Locate the cell with the specified text and output its [x, y] center coordinate. 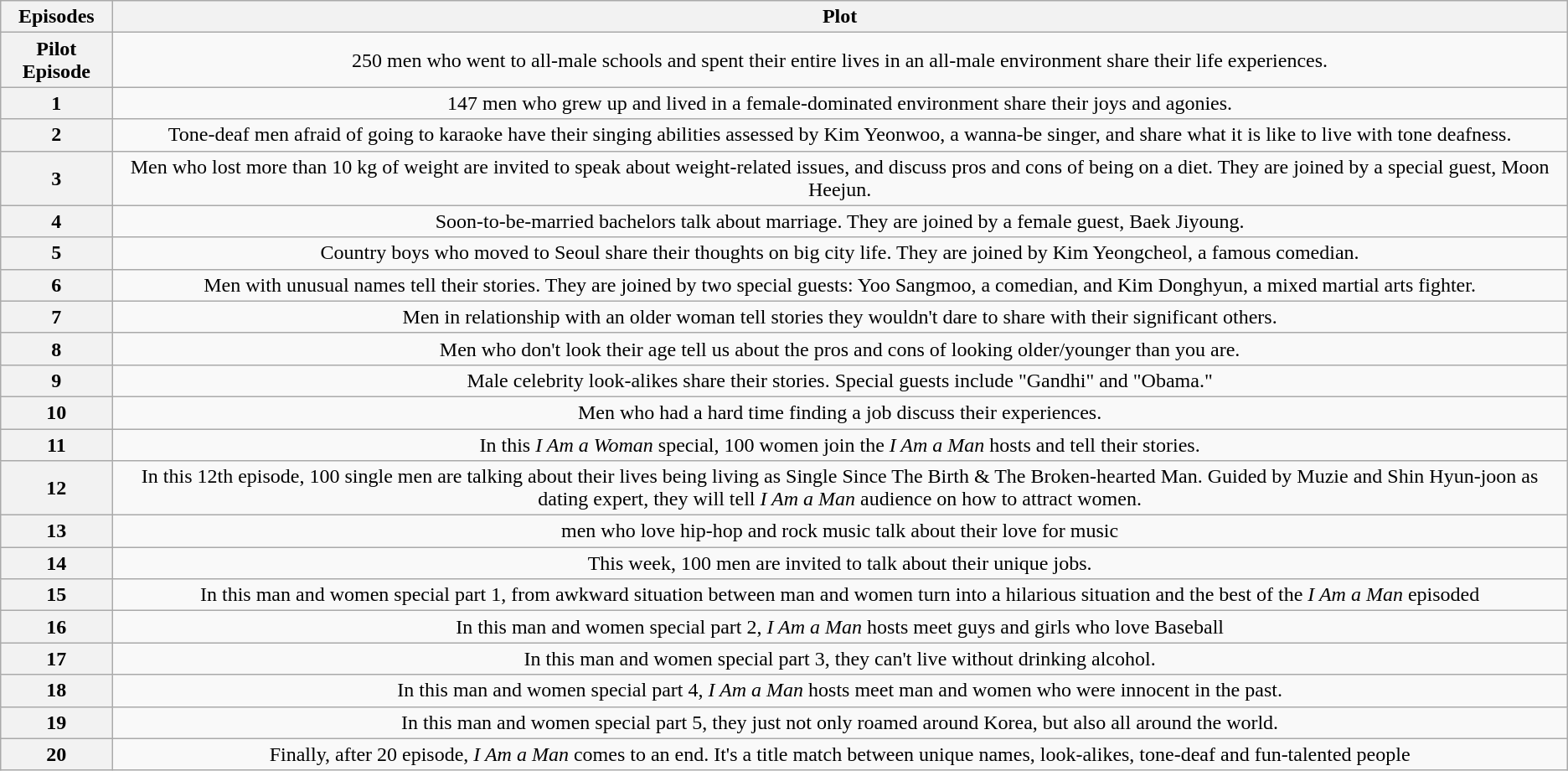
11 [57, 445]
250 men who went to all-male schools and spent their entire lives in an all-male environment share their life experiences. [839, 60]
In this man and women special part 2, I Am a Man hosts meet guys and girls who love Baseball [839, 627]
Male celebrity look-alikes share their stories. Special guests include "Gandhi" and "Obama." [839, 380]
This week, 100 men are invited to talk about their unique jobs. [839, 563]
10 [57, 412]
Plot [839, 17]
3 [57, 178]
16 [57, 627]
In this man and women special part 4, I Am a Man hosts meet man and women who were innocent in the past. [839, 691]
12 [57, 488]
Finally, after 20 episode, I Am a Man comes to an end. It's a title match between unique names, look-alikes, tone-deaf and fun-talented people [839, 754]
Men who had a hard time finding a job discuss their experiences. [839, 412]
8 [57, 349]
147 men who grew up and lived in a female-dominated environment share their joys and agonies. [839, 103]
15 [57, 595]
Country boys who moved to Seoul share their thoughts on big city life. They are joined by Kim Yeongcheol, a famous comedian. [839, 253]
2 [57, 135]
20 [57, 754]
7 [57, 317]
Episodes [57, 17]
1 [57, 103]
5 [57, 253]
In this man and women special part 3, they can't live without drinking alcohol. [839, 659]
Soon-to-be-married bachelors talk about marriage. They are joined by a female guest, Baek Jiyoung. [839, 221]
Men in relationship with an older woman tell stories they wouldn't dare to share with their significant others. [839, 317]
In this man and women special part 5, they just not only roamed around Korea, but also all around the world. [839, 722]
Pilot Episode [57, 60]
17 [57, 659]
14 [57, 563]
4 [57, 221]
9 [57, 380]
13 [57, 531]
Men who don't look their age tell us about the pros and cons of looking older/younger than you are. [839, 349]
men who love hip-hop and rock music talk about their love for music [839, 531]
18 [57, 691]
19 [57, 722]
6 [57, 285]
In this I Am a Woman special, 100 women join the I Am a Man hosts and tell their stories. [839, 445]
